Determine the [x, y] coordinate at the center of the cell enclosing the given text.  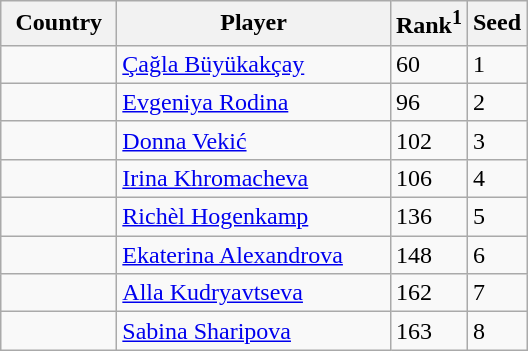
1 [496, 64]
102 [428, 140]
6 [496, 255]
3 [496, 140]
106 [428, 178]
8 [496, 331]
Alla Kudryavtseva [254, 293]
Player [254, 24]
Country [59, 24]
60 [428, 64]
Evgeniya Rodina [254, 102]
Çağla Büyükakçay [254, 64]
7 [496, 293]
Richèl Hogenkamp [254, 217]
Seed [496, 24]
163 [428, 331]
5 [496, 217]
2 [496, 102]
4 [496, 178]
Irina Khromacheva [254, 178]
Donna Vekić [254, 140]
96 [428, 102]
Rank1 [428, 24]
162 [428, 293]
148 [428, 255]
Sabina Sharipova [254, 331]
136 [428, 217]
Ekaterina Alexandrova [254, 255]
